Determine the (X, Y) coordinate at the center of the cell enclosing the given text.  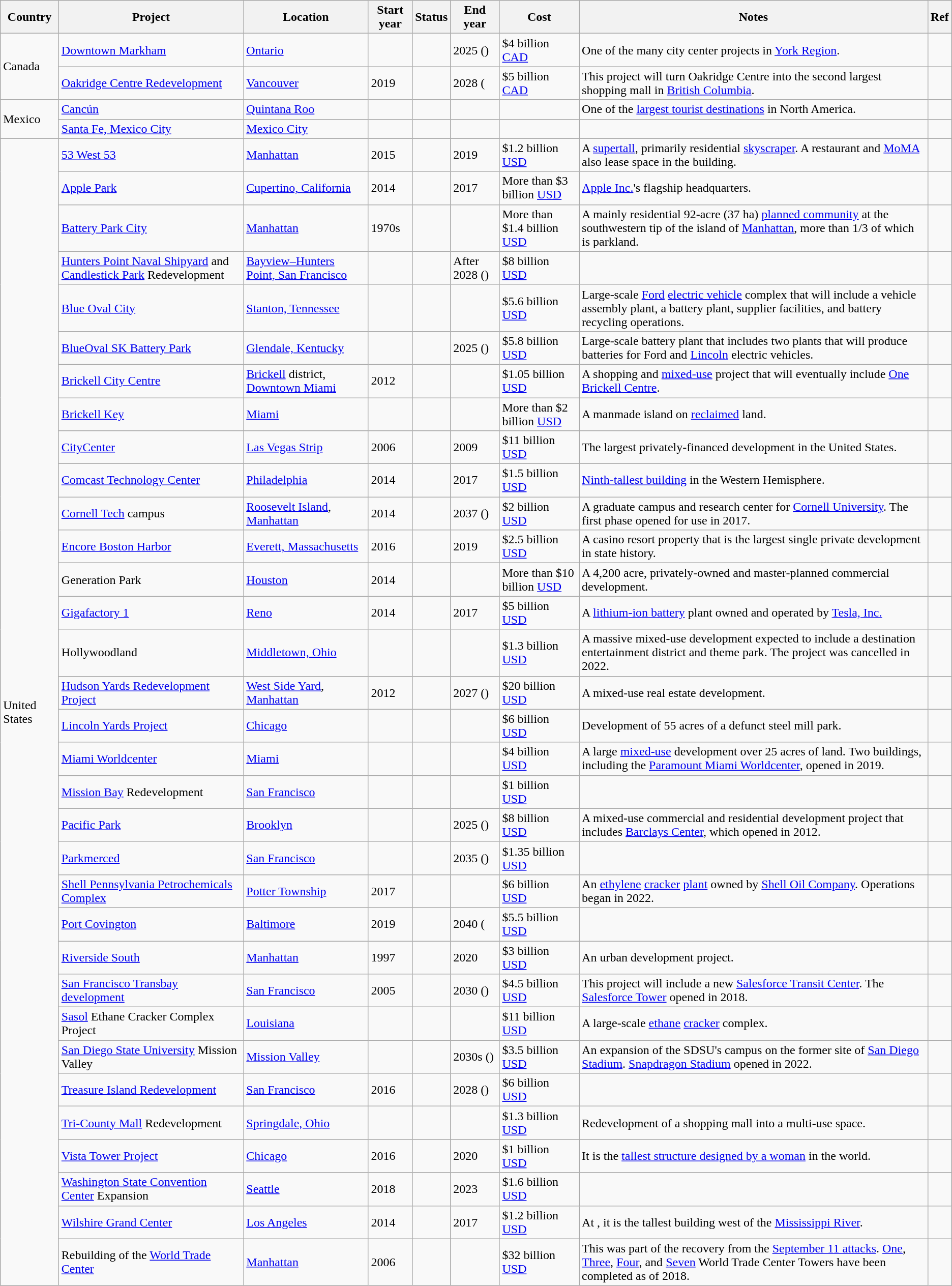
This project will include a new Salesforce Transit Center. The Salesforce Tower opened in 2018. (754, 991)
Las Vegas Strip (306, 448)
A 4,200 acre, privately-owned and master-planned commercial development. (754, 580)
Large-scale battery plant that includes two plants that will produce batteries for Ford and Lincoln electric vehicles. (754, 348)
Generation Park (151, 580)
At , it is the tallest building west of the Mississippi River. (754, 1222)
Philadelphia (306, 480)
2030s () (475, 1057)
53 West 53 (151, 155)
Bayview–Hunters Point, San Francisco (306, 268)
$5 billion CAD (539, 83)
Hollywoodland (151, 653)
2018 (391, 1189)
Louisiana (306, 1024)
One of the many city center projects in York Region. (754, 50)
San Diego State University Mission Valley (151, 1057)
$4 billion CAD (539, 50)
This project will turn Oakridge Centre into the second largest shopping mall in British Columbia. (754, 83)
2023 (475, 1189)
Hudson Yards Redevelopment Project (151, 693)
End year (475, 17)
Vancouver (306, 83)
Middletown, Ohio (306, 653)
Cupertino, California (306, 188)
2030 () (475, 991)
$4 billion USD (539, 759)
2035 () (475, 858)
San Francisco Transbay development (151, 991)
1970s (391, 228)
Reno (306, 612)
A supertall, primarily residential skyscraper. A restaurant and MoMA also lease space in the building. (754, 155)
More than $2 billion USD (539, 414)
$2.5 billion USD (539, 546)
Ontario (306, 50)
Mission Bay Redevelopment (151, 792)
Battery Park City (151, 228)
Roosevelt Island, Manhattan (306, 514)
Lincoln Yards Project (151, 725)
2028 () (475, 1090)
$2 billion USD (539, 514)
2028 ( (475, 83)
Comcast Technology Center (151, 480)
Downtown Markham (151, 50)
Potter Township (306, 891)
Baltimore (306, 924)
Ninth-tallest building in the Western Hemisphere. (754, 480)
1997 (391, 957)
Brooklyn (306, 825)
Wilshire Grand Center (151, 1222)
West Side Yard, Manhattan (306, 693)
Brickell district, Downtown Miami (306, 381)
Cost (539, 17)
$20 billion USD (539, 693)
2015 (391, 155)
A graduate campus and research center for Cornell University. The first phase opened for use in 2017. (754, 514)
Redevelopment of a shopping mall into a multi-use space. (754, 1123)
After 2028 () (475, 268)
Mexico City (306, 129)
$5.6 billion USD (539, 308)
Start year (391, 17)
2009 (475, 448)
The largest privately-financed development in the United States. (754, 448)
A large-scale ethane cracker complex. (754, 1024)
Rebuilding of the World Trade Center (151, 1262)
Blue Oval City (151, 308)
Brickell Key (151, 414)
Santa Fe, Mexico City (151, 129)
Treasure Island Redevelopment (151, 1090)
$5.8 billion USD (539, 348)
A mainly residential 92-acre (37 ha) planned community at the southwestern tip of the island of Manhattan, more than 1/3 of which is parkland. (754, 228)
Sasol Ethane Cracker Complex Project (151, 1024)
Mission Valley (306, 1057)
An ethylene cracker plant owned by Shell Oil Company. Operations began in 2022. (754, 891)
Hunters Point Naval Shipyard and Candlestick Park Redevelopment (151, 268)
One of the largest tourist destinations in North America. (754, 109)
Brickell City Centre (151, 381)
Cancún (151, 109)
Quintana Roo (306, 109)
Miami Worldcenter (151, 759)
It is the tallest structure designed by a woman in the world. (754, 1156)
Apple Inc.'s flagship headquarters. (754, 188)
An expansion of the SDSU's campus on the former site of San Diego Stadium. Snapdragon Stadium opened in 2022. (754, 1057)
Status (431, 17)
$5.5 billion USD (539, 924)
Seattle (306, 1189)
Springdale, Ohio (306, 1123)
Development of 55 acres of a defunct steel mill park. (754, 725)
More than $10 billion USD (539, 580)
A large mixed-use development over 25 acres of land. Two buildings, including the Paramount Miami Worldcenter, opened in 2019. (754, 759)
BlueOval SK Battery Park (151, 348)
Mexico (29, 119)
Tri-County Mall Redevelopment (151, 1123)
Country (29, 17)
A lithium-ion battery plant owned and operated by Tesla, Inc. (754, 612)
Port Covington (151, 924)
2005 (391, 991)
Riverside South (151, 957)
More than $3 billion USD (539, 188)
Location (306, 17)
Canada (29, 67)
$32 billion USD (539, 1262)
$1.35 billion USD (539, 858)
Parkmerced (151, 858)
Los Angeles (306, 1222)
Stanton, Tennessee (306, 308)
A casino resort property that is the largest single private development in state history. (754, 546)
CityCenter (151, 448)
$3.5 billion USD (539, 1057)
United States (29, 712)
Houston (306, 580)
$1.5 billion USD (539, 480)
2040 ( (475, 924)
A mixed-use real estate development. (754, 693)
Cornell Tech campus (151, 514)
2027 () (475, 693)
Gigafactory 1 (151, 612)
A massive mixed-use development expected to include a destination entertainment district and theme park. The project was cancelled in 2022. (754, 653)
A mixed-use commercial and residential development project that includes Barclays Center, which opened in 2012. (754, 825)
A shopping and mixed-use project that will eventually include One Brickell Centre. (754, 381)
Everett, Massachusetts (306, 546)
A manmade island on reclaimed land. (754, 414)
2037 () (475, 514)
Pacific Park (151, 825)
More than $1.4 billion USD (539, 228)
This was part of the recovery from the September 11 attacks. One, Three, Four, and Seven World Trade Center Towers have been completed as of 2018. (754, 1262)
Shell Pennsylvania Petrochemicals Complex (151, 891)
An urban development project. (754, 957)
Glendale, Kentucky (306, 348)
Ref (940, 17)
Encore Boston Harbor (151, 546)
Notes (754, 17)
Washington State Convention Center Expansion (151, 1189)
$1.05 billion USD (539, 381)
$3 billion USD (539, 957)
$1.6 billion USD (539, 1189)
$5 billion USD (539, 612)
Project (151, 17)
Vista Tower Project (151, 1156)
Oakridge Centre Redevelopment (151, 83)
Apple Park (151, 188)
$4.5 billion USD (539, 991)
